Extract the [x, y] coordinate from the center of the cell holding the provided text.  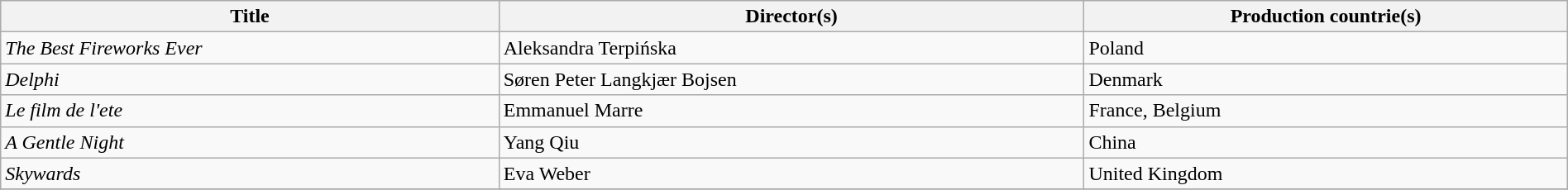
The Best Fireworks Ever [250, 48]
Delphi [250, 79]
Søren Peter Langkjær Bojsen [791, 79]
Skywards [250, 173]
Poland [1326, 48]
Le film de l'ete [250, 111]
France, Belgium [1326, 111]
Denmark [1326, 79]
Production countrie(s) [1326, 17]
Title [250, 17]
Emmanuel Marre [791, 111]
China [1326, 142]
Yang Qiu [791, 142]
Eva Weber [791, 173]
A Gentle Night [250, 142]
Director(s) [791, 17]
United Kingdom [1326, 173]
Aleksandra Terpińska [791, 48]
